Extract the [X, Y] coordinate from the center of the cell holding the provided text.  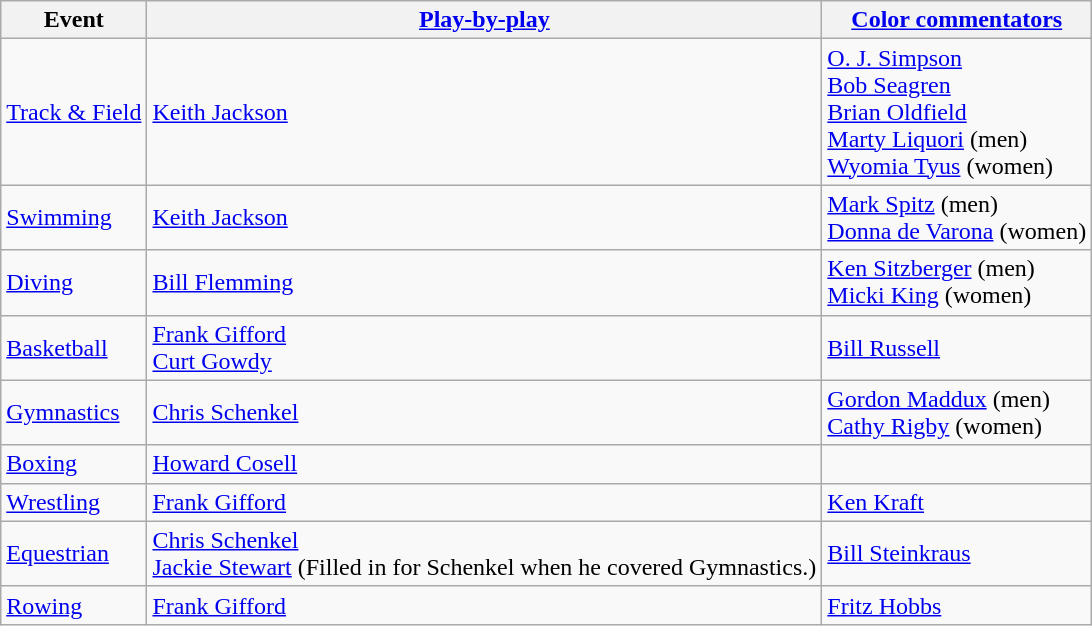
Play-by-play [484, 20]
Rowing [74, 605]
Mark Spitz (men)Donna de Varona (women) [957, 218]
Bill Flemming [484, 282]
Bill Russell [957, 348]
Swimming [74, 218]
Color commentators [957, 20]
Diving [74, 282]
Chris Schenkel [484, 412]
Boxing [74, 464]
Fritz Hobbs [957, 605]
Gymnastics [74, 412]
Ken Kraft [957, 502]
Basketball [74, 348]
Howard Cosell [484, 464]
Equestrian [74, 554]
Chris SchenkelJackie Stewart (Filled in for Schenkel when he covered Gymnastics.) [484, 554]
Bill Steinkraus [957, 554]
O. J. SimpsonBob SeagrenBrian OldfieldMarty Liquori (men)Wyomia Tyus (women) [957, 112]
Ken Sitzberger (men)Micki King (women) [957, 282]
Wrestling [74, 502]
Frank GiffordCurt Gowdy [484, 348]
Gordon Maddux (men)Cathy Rigby (women) [957, 412]
Track & Field [74, 112]
Event [74, 20]
